Scan for the cell matching the given text and deliver its (X, Y) coordinate at center. 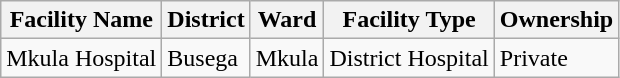
District (206, 20)
District Hospital (409, 58)
Private (556, 58)
Mkula (287, 58)
Ownership (556, 20)
Facility Type (409, 20)
Busega (206, 58)
Mkula Hospital (82, 58)
Ward (287, 20)
Facility Name (82, 20)
